Locate the cell with the specified text and output its [X, Y] center coordinate. 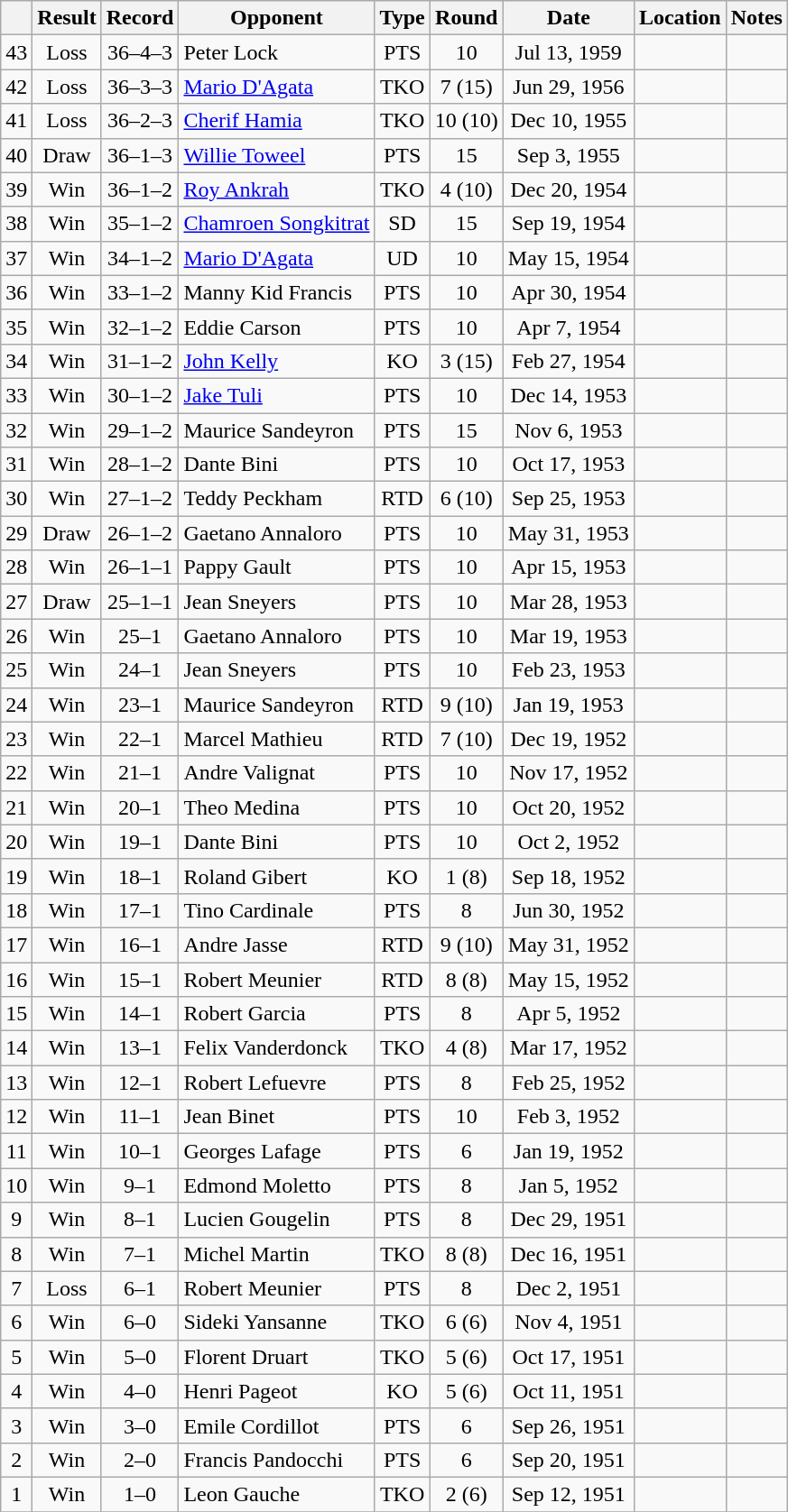
38 [16, 224]
30 [16, 499]
Jean Binet [276, 1117]
Marcel Mathieu [276, 739]
Teddy Peckham [276, 499]
16 [16, 979]
36–1–2 [140, 189]
Chamroen Songkitrat [276, 224]
Manny Kid Francis [276, 292]
16–1 [140, 945]
Oct 17, 1953 [569, 465]
11 [16, 1151]
7 [16, 1288]
May 31, 1953 [569, 533]
6–1 [140, 1288]
7 (15) [466, 87]
Roland Gibert [276, 876]
29–1–2 [140, 430]
26–1–1 [140, 567]
Jun 30, 1952 [569, 910]
36 [16, 292]
Robert Lefuevre [276, 1083]
Location [680, 18]
33–1–2 [140, 292]
Feb 27, 1954 [569, 361]
27–1–2 [140, 499]
22 [16, 773]
Feb 3, 1952 [569, 1117]
Dec 16, 1951 [569, 1254]
41 [16, 121]
18–1 [140, 876]
8–1 [140, 1220]
25–1–1 [140, 602]
Nov 6, 1953 [569, 430]
Pappy Gault [276, 567]
Oct 2, 1952 [569, 842]
33 [16, 395]
3 [16, 1425]
Sep 19, 1954 [569, 224]
11–1 [140, 1117]
36–2–3 [140, 121]
15–1 [140, 979]
Apr 7, 1954 [569, 327]
3 (15) [466, 361]
Sep 12, 1951 [569, 1494]
UD [403, 258]
14 [16, 1048]
May 15, 1952 [569, 979]
36–1–3 [140, 155]
Nov 4, 1951 [569, 1323]
Dec 2, 1951 [569, 1288]
Notes [756, 18]
Date [569, 18]
28–1–2 [140, 465]
Sep 18, 1952 [569, 876]
Leon Gauche [276, 1494]
36–3–3 [140, 87]
12 [16, 1117]
26 [16, 636]
Roy Ankrah [276, 189]
2 [16, 1460]
Cherif Hamia [276, 121]
20–1 [140, 807]
Andre Jasse [276, 945]
Jake Tuli [276, 395]
26–1–2 [140, 533]
Mar 17, 1952 [569, 1048]
23–1 [140, 705]
14–1 [140, 1014]
Feb 25, 1952 [569, 1083]
42 [16, 87]
40 [16, 155]
Dec 20, 1954 [569, 189]
37 [16, 258]
1 (8) [466, 876]
5–0 [140, 1357]
27 [16, 602]
20 [16, 842]
18 [16, 910]
10–1 [140, 1151]
Henri Pageot [276, 1391]
22–1 [140, 739]
Theo Medina [276, 807]
Sep 3, 1955 [569, 155]
Apr 30, 1954 [569, 292]
May 15, 1954 [569, 258]
Dec 19, 1952 [569, 739]
Felix Vanderdonck [276, 1048]
Georges Lafage [276, 1151]
Sep 25, 1953 [569, 499]
7–1 [140, 1254]
Oct 20, 1952 [569, 807]
29 [16, 533]
4 (8) [466, 1048]
Peter Lock [276, 52]
35–1–2 [140, 224]
Mar 19, 1953 [569, 636]
30–1–2 [140, 395]
7 (10) [466, 739]
Opponent [276, 18]
SD [403, 224]
32–1–2 [140, 327]
4 [16, 1391]
Michel Martin [276, 1254]
19 [16, 876]
43 [16, 52]
35 [16, 327]
Andre Valignat [276, 773]
2 (6) [466, 1494]
Record [140, 18]
Feb 23, 1953 [569, 670]
6 (10) [466, 499]
Sideki Yansanne [276, 1323]
Dec 14, 1953 [569, 395]
39 [16, 189]
9–1 [140, 1185]
Jul 13, 1959 [569, 52]
25 [16, 670]
28 [16, 567]
4 (10) [466, 189]
John Kelly [276, 361]
23 [16, 739]
10 (10) [466, 121]
4–0 [140, 1391]
Dec 10, 1955 [569, 121]
Lucien Gougelin [276, 1220]
Type [403, 18]
13 [16, 1083]
Jan 19, 1953 [569, 705]
Tino Cardinale [276, 910]
1–0 [140, 1494]
Oct 11, 1951 [569, 1391]
Round [466, 18]
31 [16, 465]
25–1 [140, 636]
34–1–2 [140, 258]
13–1 [140, 1048]
Edmond Moletto [276, 1185]
Jun 29, 1956 [569, 87]
Francis Pandocchi [276, 1460]
Mar 28, 1953 [569, 602]
Sep 26, 1951 [569, 1425]
Apr 5, 1952 [569, 1014]
3–0 [140, 1425]
34 [16, 361]
Sep 20, 1951 [569, 1460]
Oct 17, 1951 [569, 1357]
17 [16, 945]
Emile Cordillot [276, 1425]
19–1 [140, 842]
2–0 [140, 1460]
Willie Toweel [276, 155]
12–1 [140, 1083]
31–1–2 [140, 361]
24 [16, 705]
Dec 29, 1951 [569, 1220]
9 [16, 1220]
36–4–3 [140, 52]
6–0 [140, 1323]
Result [67, 18]
21–1 [140, 773]
Eddie Carson [276, 327]
Robert Garcia [276, 1014]
24–1 [140, 670]
5 [16, 1357]
Nov 17, 1952 [569, 773]
Jan 5, 1952 [569, 1185]
Florent Druart [276, 1357]
May 31, 1952 [569, 945]
21 [16, 807]
Apr 15, 1953 [569, 567]
17–1 [140, 910]
Jan 19, 1952 [569, 1151]
6 (6) [466, 1323]
1 [16, 1494]
32 [16, 430]
